Detect which cell encompasses the target text, then output its (x, y) center coordinate. 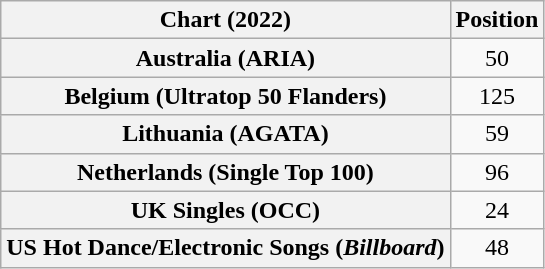
96 (497, 172)
125 (497, 96)
US Hot Dance/Electronic Songs (Billboard) (226, 248)
Belgium (Ultratop 50 Flanders) (226, 96)
50 (497, 58)
48 (497, 248)
59 (497, 134)
24 (497, 210)
Australia (ARIA) (226, 58)
Position (497, 20)
Chart (2022) (226, 20)
UK Singles (OCC) (226, 210)
Lithuania (AGATA) (226, 134)
Netherlands (Single Top 100) (226, 172)
